Return the (x, y) coordinate for the center point of the cell that contains the specified text.  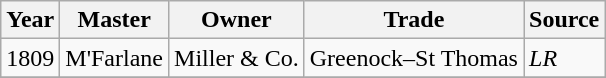
Trade (414, 20)
Miller & Co. (237, 58)
LR (564, 58)
1809 (30, 58)
M'Farlane (114, 58)
Master (114, 20)
Owner (237, 20)
Year (30, 20)
Source (564, 20)
Greenock–St Thomas (414, 58)
